Identify which cell holds the provided text, then report its (x, y) central coordinate. 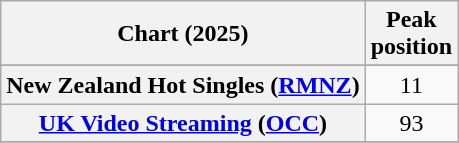
11 (411, 85)
Chart (2025) (183, 34)
Peakposition (411, 34)
UK Video Streaming (OCC) (183, 123)
93 (411, 123)
New Zealand Hot Singles (RMNZ) (183, 85)
